Find where the given text appears and provide that cell's center as [x, y] coordinate. 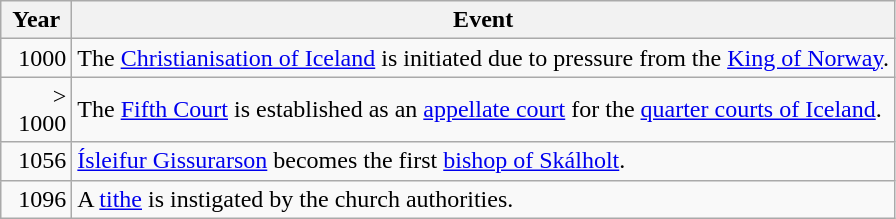
Year [36, 20]
The Christianisation of Iceland is initiated due to pressure from the King of Norway. [484, 58]
1096 [36, 199]
Ísleifur Gissurarson becomes the first bishop of Skálholt. [484, 161]
Event [484, 20]
The Fifth Court is established as an appellate court for the quarter courts of Iceland. [484, 110]
1000 [36, 58]
> 1000 [36, 110]
A tithe is instigated by the church authorities. [484, 199]
1056 [36, 161]
